From the cell containing the given text, extract its center point as [x, y] coordinate. 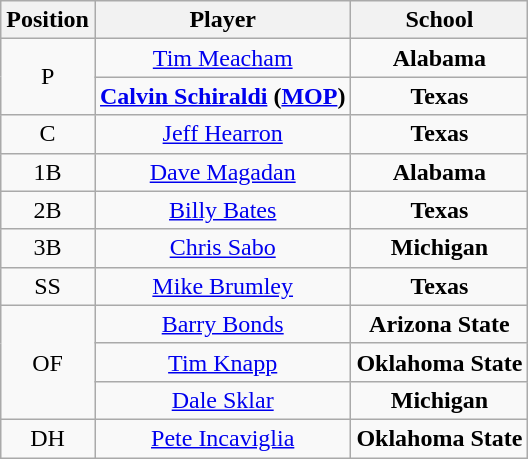
Mike Brumley [222, 286]
Calvin Schiraldi (MOP) [222, 96]
1B [48, 172]
OF [48, 362]
P [48, 77]
Tim Meacham [222, 58]
Dave Magadan [222, 172]
Position [48, 20]
DH [48, 438]
2B [48, 210]
Chris Sabo [222, 248]
Dale Sklar [222, 400]
Tim Knapp [222, 362]
Player [222, 20]
School [440, 20]
Billy Bates [222, 210]
SS [48, 286]
Pete Incaviglia [222, 438]
Jeff Hearron [222, 134]
C [48, 134]
3B [48, 248]
Barry Bonds [222, 324]
Arizona State [440, 324]
